Provide the [X, Y] coordinate of the cell's center where the given text is located.  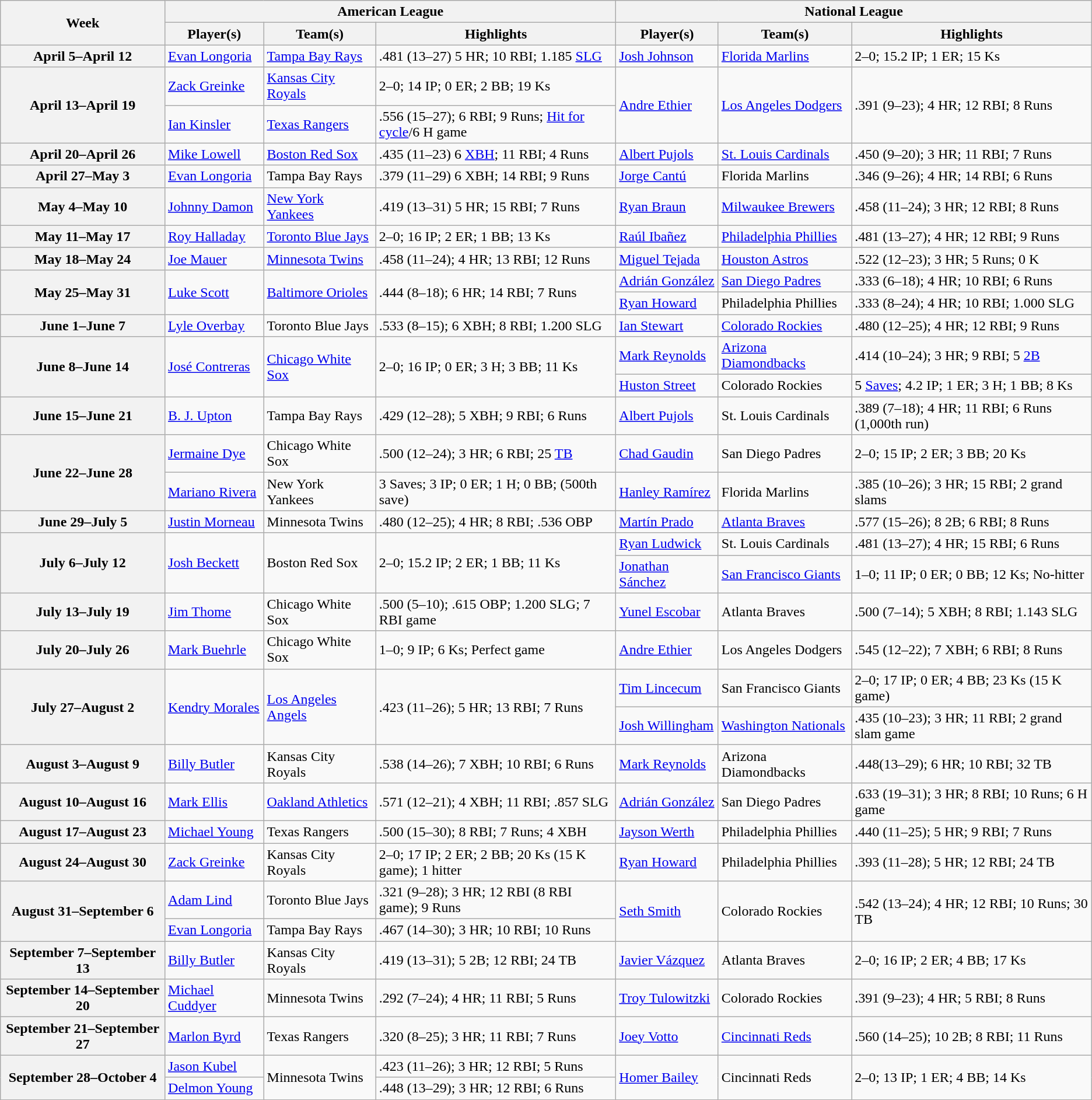
Houston Astros [785, 259]
Ian Stewart [667, 325]
Luke Scott [215, 292]
.571 (12–21); 4 XBH; 11 RBI; .857 SLG [496, 802]
August 24–August 30 [83, 861]
Jim Thome [215, 612]
April 27–May 3 [83, 176]
Ryan Braun [667, 207]
.450 (9–20); 3 HR; 11 RBI; 7 Runs [972, 154]
.419 (13–31); 5 2B; 12 RBI; 24 TB [496, 961]
Milwaukee Brewers [785, 207]
Oakland Athletics [320, 802]
Roy Halladay [215, 236]
.522 (12–23); 3 HR; 5 Runs; 0 K [972, 259]
June 22–June 28 [83, 473]
Huston Street [667, 386]
Raúl Ibañez [667, 236]
Seth Smith [667, 912]
B. J. Upton [215, 415]
Chad Gaudin [667, 454]
2–0; 15.2 IP; 1 ER; 15 Ks [972, 56]
August 31–September 6 [83, 912]
1–0; 11 IP; 0 ER; 0 BB; 12 Ks; No-hitter [972, 574]
.533 (8–15); 6 XBH; 8 RBI; 1.200 SLG [496, 325]
Jermaine Dye [215, 454]
Baltimore Orioles [320, 292]
.448(13–29); 6 HR; 10 RBI; 32 TB [972, 763]
.542 (13–24); 4 HR; 12 RBI; 10 Runs; 30 TB [972, 912]
July 6–July 12 [83, 563]
.458 (11–24); 4 HR; 13 RBI; 12 Runs [496, 259]
.467 (14–30); 3 HR; 10 RBI; 10 Runs [496, 930]
.458 (11–24); 3 HR; 12 RBI; 8 Runs [972, 207]
Jonathan Sánchez [667, 574]
Joey Votto [667, 1036]
.545 (12–22); 7 XBH; 6 RBI; 8 Runs [972, 650]
September 21–September 27 [83, 1036]
.385 (10–26); 3 HR; 15 RBI; 2 grand slams [972, 491]
.560 (14–25); 10 2B; 8 RBI; 11 Runs [972, 1036]
2–0; 17 IP; 2 ER; 2 BB; 20 Ks (15 K game); 1 hitter [496, 861]
.423 (11–26); 3 HR; 12 RBI; 5 Runs [496, 1066]
.556 (15–27); 6 RBI; 9 Runs; Hit for cycle/6 H game [496, 124]
Week [83, 23]
Martín Prado [667, 522]
Jorge Cantú [667, 176]
.393 (11–28); 5 HR; 12 RBI; 24 TB [972, 861]
May 25–May 31 [83, 292]
.481 (13–27) 5 HR; 10 RBI; 1.185 SLG [496, 56]
.419 (13–31) 5 HR; 15 RBI; 7 Runs [496, 207]
July 27–August 2 [83, 707]
5 Saves; 4.2 IP; 1 ER; 3 H; 1 BB; 8 Ks [972, 386]
August 10–August 16 [83, 802]
Javier Vázquez [667, 961]
.481 (13–27); 4 HR; 12 RBI; 9 Runs [972, 236]
.379 (11–29) 6 XBH; 14 RBI; 9 Runs [496, 176]
June 1–June 7 [83, 325]
June 8–June 14 [83, 366]
Adam Lind [215, 900]
.320 (8–25); 3 HR; 11 RBI; 7 Runs [496, 1036]
Jayson Werth [667, 832]
2–0; 16 IP; 0 ER; 3 H; 3 BB; 11 Ks [496, 366]
.480 (12–25); 4 HR; 8 RBI; .536 OBP [496, 522]
.429 (12–28); 5 XBH; 9 RBI; 6 Runs [496, 415]
.346 (9–26); 4 HR; 14 RBI; 6 Runs [972, 176]
Michael Cuddyer [215, 998]
.435 (11–23) 6 XBH; 11 RBI; 4 Runs [496, 154]
2–0; 14 IP; 0 ER; 2 BB; 19 Ks [496, 86]
.389 (7–18); 4 HR; 11 RBI; 6 Runs (1,000th run) [972, 415]
May 4–May 10 [83, 207]
Justin Morneau [215, 522]
.500 (7–14); 5 XBH; 8 RBI; 1.143 SLG [972, 612]
Yunel Escobar [667, 612]
Jason Kubel [215, 1066]
Troy Tulowitzki [667, 998]
July 20–July 26 [83, 650]
.333 (8–24); 4 HR; 10 RBI; 1.000 SLG [972, 303]
Miguel Tejada [667, 259]
.333 (6–18); 4 HR; 10 RBI; 6 Runs [972, 281]
May 11–May 17 [83, 236]
Mark Ellis [215, 802]
Delmon Young [215, 1088]
2–0; 13 IP; 1 ER; 4 BB; 14 Ks [972, 1077]
2–0; 17 IP; 0 ER; 4 BB; 23 Ks (15 K game) [972, 687]
Mike Lowell [215, 154]
Lyle Overbay [215, 325]
Johnny Damon [215, 207]
August 17–August 23 [83, 832]
Mark Buehrle [215, 650]
July 13–July 19 [83, 612]
.444 (8–18); 6 HR; 14 RBI; 7 Runs [496, 292]
.500 (5–10); .615 OBP; 1.200 SLG; 7 RBI game [496, 612]
.480 (12–25); 4 HR; 12 RBI; 9 Runs [972, 325]
.500 (12–24); 3 HR; 6 RBI; 25 TB [496, 454]
Homer Bailey [667, 1077]
Los Angeles Angels [320, 707]
.633 (19–31); 3 HR; 8 RBI; 10 Runs; 6 H game [972, 802]
1–0; 9 IP; 6 Ks; Perfect game [496, 650]
Josh Johnson [667, 56]
José Contreras [215, 366]
August 3–August 9 [83, 763]
Josh Willingham [667, 726]
September 28–October 4 [83, 1077]
.391 (9–23); 4 HR; 5 RBI; 8 Runs [972, 998]
National League [854, 12]
.391 (9–23); 4 HR; 12 RBI; 8 Runs [972, 105]
Michael Young [215, 832]
April 5–April 12 [83, 56]
.440 (11–25); 5 HR; 9 RBI; 7 Runs [972, 832]
April 20–April 26 [83, 154]
.538 (14–26); 7 XBH; 10 RBI; 6 Runs [496, 763]
Joe Mauer [215, 259]
2–0; 15.2 IP; 2 ER; 1 BB; 11 Ks [496, 563]
.414 (10–24); 3 HR; 9 RBI; 5 2B [972, 356]
2–0; 15 IP; 2 ER; 3 BB; 20 Ks [972, 454]
Ian Kinsler [215, 124]
American League [391, 12]
September 7–September 13 [83, 961]
.448 (13–29); 3 HR; 12 RBI; 6 Runs [496, 1088]
April 13–April 19 [83, 105]
June 15–June 21 [83, 415]
Hanley Ramírez [667, 491]
Ryan Ludwick [667, 544]
Tim Lincecum [667, 687]
September 14–September 20 [83, 998]
Mariano Rivera [215, 491]
Washington Nationals [785, 726]
Kendry Morales [215, 707]
.577 (15–26); 8 2B; 6 RBI; 8 Runs [972, 522]
.481 (13–27); 4 HR; 15 RBI; 6 Runs [972, 544]
.435 (10–23); 3 HR; 11 RBI; 2 grand slam game [972, 726]
.292 (7–24); 4 HR; 11 RBI; 5 Runs [496, 998]
May 18–May 24 [83, 259]
2–0; 16 IP; 2 ER; 1 BB; 13 Ks [496, 236]
.423 (11–26); 5 HR; 13 RBI; 7 Runs [496, 707]
3 Saves; 3 IP; 0 ER; 1 H; 0 BB; (500th save) [496, 491]
Josh Beckett [215, 563]
Marlon Byrd [215, 1036]
2–0; 16 IP; 2 ER; 4 BB; 17 Ks [972, 961]
June 29–July 5 [83, 522]
.500 (15–30); 8 RBI; 7 Runs; 4 XBH [496, 832]
.321 (9–28); 3 HR; 12 RBI (8 RBI game); 9 Runs [496, 900]
